Locate the cell with the specified text and output its (X, Y) center coordinate. 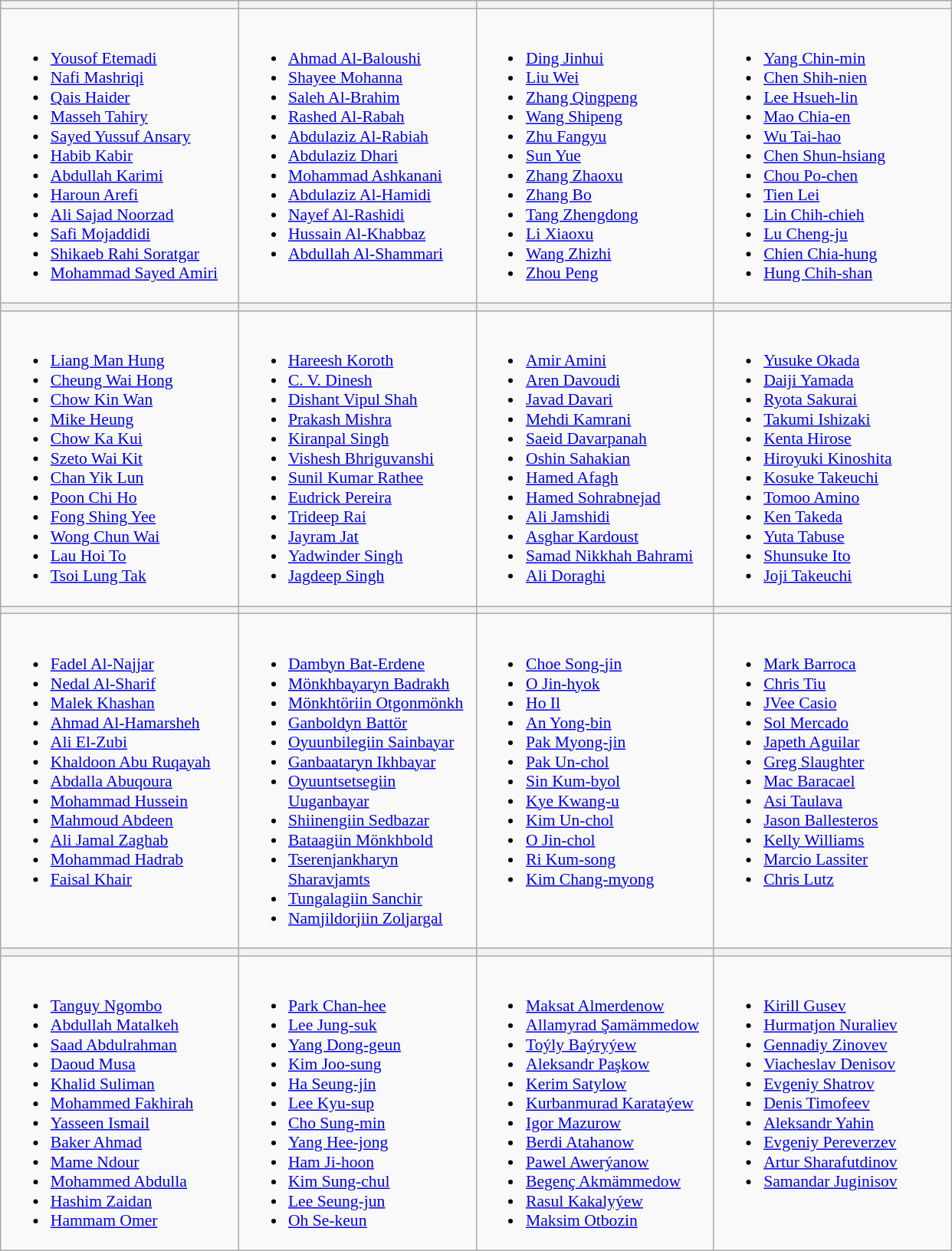
Choe Song-jinO Jin-hyokHo IlAn Yong-binPak Myong-jinPak Un-cholSin Kum-byolKye Kwang-uKim Un-cholO Jin-cholRi Kum-songKim Chang-myong (595, 781)
Liang Man HungCheung Wai HongChow Kin WanMike HeungChow Ka KuiSzeto Wai KitChan Yik LunPoon Chi HoFong Shing YeeWong Chun WaiLau Hoi ToTsoi Lung Tak (120, 458)
Mark BarrocaChris TiuJVee CasioSol MercadoJapeth AguilarGreg SlaughterMac BaracaelAsi TaulavaJason BallesterosKelly WilliamsMarcio LassiterChris Lutz (832, 781)
Ding JinhuiLiu WeiZhang QingpengWang ShipengZhu FangyuSun YueZhang ZhaoxuZhang BoTang ZhengdongLi XiaoxuWang ZhizhiZhou Peng (595, 156)
Park Chan-heeLee Jung-sukYang Dong-geunKim Joo-sungHa Seung-jinLee Kyu-supCho Sung-minYang Hee-jongHam Ji-hoonKim Sung-chulLee Seung-junOh Se-keun (357, 1104)
